Search for the cell housing the specified text and yield its [X, Y] center coordinate. 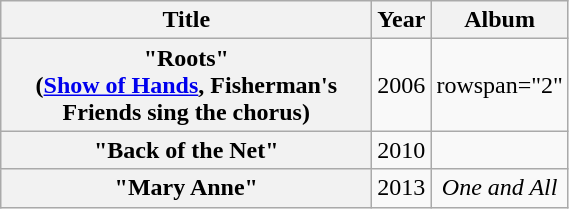
"Mary Anne" [186, 188]
Title [186, 20]
2010 [402, 150]
Album [500, 20]
"Roots"(Show of Hands, Fisherman's Friends sing the chorus) [186, 85]
One and All [500, 188]
rowspan="2" [500, 85]
"Back of the Net" [186, 150]
2006 [402, 85]
Year [402, 20]
2013 [402, 188]
